Determine the (x, y) coordinate at the center of the cell enclosing the given text.  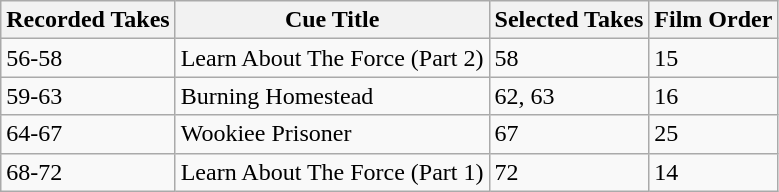
67 (569, 134)
Recorded Takes (88, 20)
Selected Takes (569, 20)
16 (714, 96)
14 (714, 172)
Film Order (714, 20)
15 (714, 58)
Learn About The Force (Part 2) (332, 58)
Burning Homestead (332, 96)
72 (569, 172)
68-72 (88, 172)
56-58 (88, 58)
64-67 (88, 134)
Learn About The Force (Part 1) (332, 172)
62, 63 (569, 96)
58 (569, 58)
25 (714, 134)
59-63 (88, 96)
Cue Title (332, 20)
Wookiee Prisoner (332, 134)
